Return [x, y] of the center of cell containing provided text 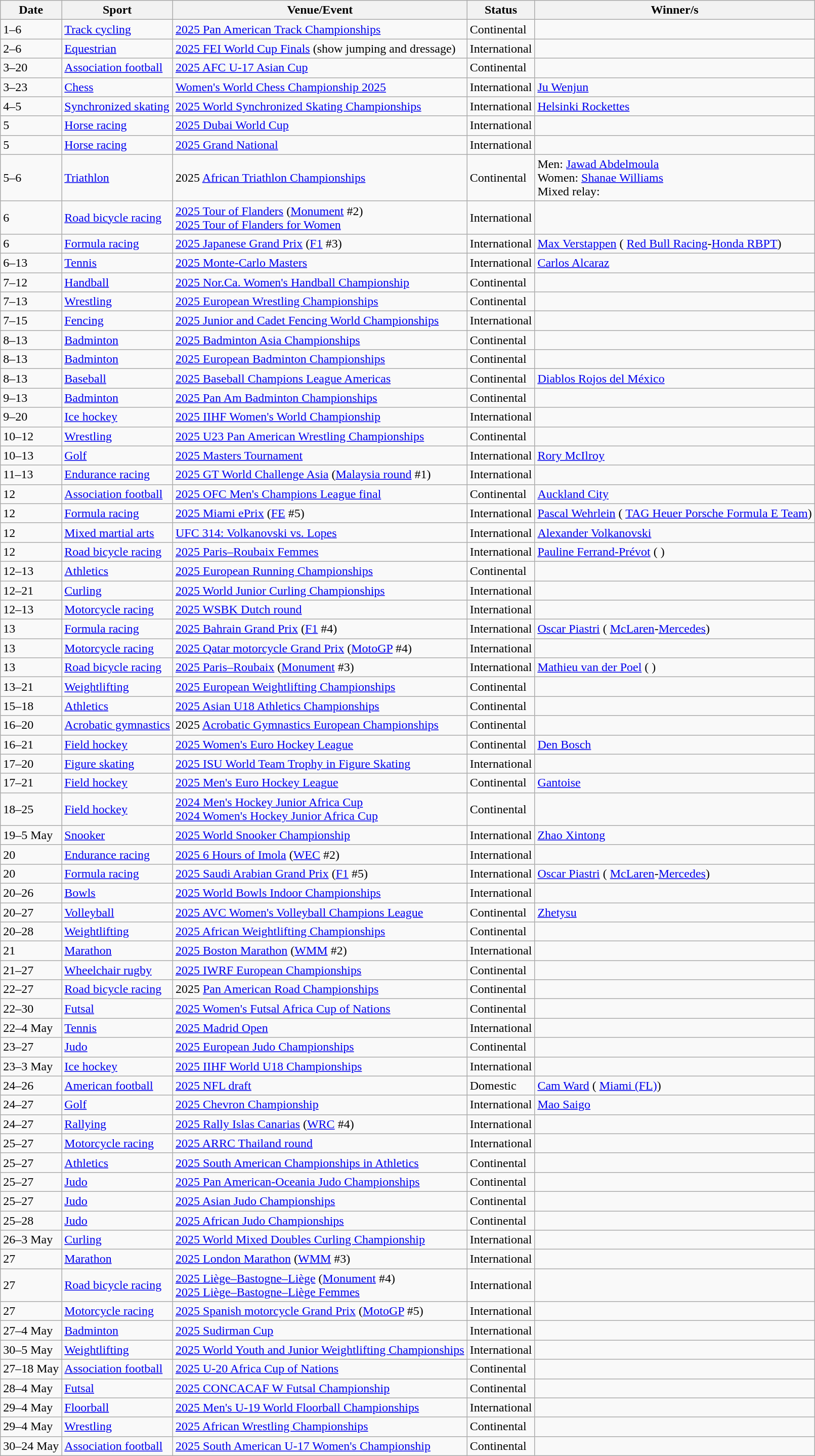
2025 6 Hours of Imola (WEC #2) [320, 854]
11–13 [31, 475]
9–13 [31, 398]
30–24 May [31, 1446]
2025 Sudirman Cup [320, 1330]
2025 South American U-17 Women's Championship [320, 1446]
25–28 [31, 1220]
3–20 [31, 68]
12–21 [31, 591]
Snooker [117, 835]
Women's World Chess Championship 2025 [320, 87]
Zhao Xintong [675, 835]
2025 Chevron Championship [320, 1105]
21 [31, 951]
10–13 [31, 455]
Track cycling [117, 29]
Acrobatic gymnastics [117, 725]
2025 CONCACAF W Futsal Championship [320, 1388]
3–23 [31, 87]
13–21 [31, 687]
2025 Boston Marathon (WMM #2) [320, 951]
5–6 [31, 178]
2025 African Triathlon Championships [320, 178]
2025 Acrobatic Gymnastics European Championships [320, 725]
2025 World Bowls Indoor Championships [320, 893]
2025 Pan American Track Championships [320, 29]
Bowls [117, 893]
Gantoise [675, 783]
Alexander Volkanovski [675, 532]
2025 Qatar motorcycle Grand Prix (MotoGP #4) [320, 648]
Venue/Event [320, 10]
2025 Grand National [320, 145]
Carlos Alcaraz [675, 263]
10–12 [31, 436]
Baseball [117, 379]
2025 Men's U-19 World Floorball Championships [320, 1407]
2025 AFC U-17 Asian Cup [320, 68]
26–3 May [31, 1240]
Mao Saigo [675, 1105]
2025 Liège–Bastogne–Liège (Monument #4) 2025 Liège–Bastogne–Liège Femmes [320, 1285]
Triathlon [117, 178]
2025 Pan American-Oceania Judo Championships [320, 1182]
Zhetysu [675, 912]
2025 NFL draft [320, 1086]
2025 European Judo Championships [320, 1047]
2025 Asian Judo Championships [320, 1201]
4–5 [31, 106]
Rallying [117, 1124]
Pascal Wehrlein ( TAG Heuer Porsche Formula E Team) [675, 513]
2025 U-20 Africa Cup of Nations [320, 1369]
2025 Bahrain Grand Prix (F1 #4) [320, 629]
Pauline Ferrand-Prévot ( ) [675, 552]
Floorball [117, 1407]
Fencing [117, 321]
2025 Monte-Carlo Masters [320, 263]
2025 Dubai World Cup [320, 126]
24–26 [31, 1086]
Handball [117, 282]
2–6 [31, 49]
Diablos Rojos del México [675, 379]
Cam Ward ( Miami (FL)) [675, 1086]
2025 South American Championships in Athletics [320, 1162]
Volleyball [117, 912]
2025 OFC Men's Champions League final [320, 494]
7–12 [31, 282]
2025 African Judo Championships [320, 1220]
16–21 [31, 744]
2025 European Running Championships [320, 571]
2025 African Weightlifting Championships [320, 932]
2025 Women's Euro Hockey League [320, 744]
6–13 [31, 263]
2025 Men's Euro Hockey League [320, 783]
Winner/s [675, 10]
Status [501, 10]
American football [117, 1086]
20–28 [31, 932]
2025 Women's Futsal Africa Cup of Nations [320, 1009]
2025 GT World Challenge Asia (Malaysia round #1) [320, 475]
2025 Paris–Roubaix Femmes [320, 552]
2024 Men's Hockey Junior Africa Cup 2024 Women's Hockey Junior Africa Cup [320, 809]
Synchronized skating [117, 106]
Rory McIlroy [675, 455]
2025 Asian U18 Athletics Championships [320, 706]
2025 U23 Pan American Wrestling Championships [320, 436]
2025 Nor.Ca. Women's Handball Championship [320, 282]
2025 AVC Women's Volleyball Champions League [320, 912]
15–18 [31, 706]
17–21 [31, 783]
22–30 [31, 1009]
2025 WSBK Dutch round [320, 610]
Mathieu van der Poel ( ) [675, 668]
22–4 May [31, 1028]
2025 FEI World Cup Finals (show jumping and dressage) [320, 49]
Men: Jawad Abdelmoula Women: Shanae Williams Mixed relay: [675, 178]
Den Bosch [675, 744]
2025 Masters Tournament [320, 455]
2025 Miami ePrix (FE #5) [320, 513]
2025 Junior and Cadet Fencing World Championships [320, 321]
Date [31, 10]
Ju Wenjun [675, 87]
Auckland City [675, 494]
23–27 [31, 1047]
2025 London Marathon (WMM #3) [320, 1259]
1–6 [31, 29]
2025 IIHF Women's World Championship [320, 417]
18–25 [31, 809]
Chess [117, 87]
2025 World Snooker Championship [320, 835]
2025 IWRF European Championships [320, 970]
2025 Badminton Asia Championships [320, 340]
2025 Baseball Champions League Americas [320, 379]
2025 ISU World Team Trophy in Figure Skating [320, 764]
Wheelchair rugby [117, 970]
20–26 [31, 893]
27–4 May [31, 1330]
2025 Pan American Road Championships [320, 989]
2025 ARRC Thailand round [320, 1143]
30–5 May [31, 1350]
2025 World Mixed Doubles Curling Championship [320, 1240]
2025 Saudi Arabian Grand Prix (F1 #5) [320, 873]
2025 Tour of Flanders (Monument #2) 2025 Tour of Flanders for Women [320, 218]
Figure skating [117, 764]
2025 Japanese Grand Prix (F1 #3) [320, 243]
Domestic [501, 1086]
Helsinki Rockettes [675, 106]
Mixed martial arts [117, 532]
UFC 314: Volkanovski vs. Lopes [320, 532]
Max Verstappen ( Red Bull Racing-Honda RBPT) [675, 243]
2025 European Wrestling Championships [320, 302]
2025 European Badminton Championships [320, 359]
23–3 May [31, 1066]
22–27 [31, 989]
16–20 [31, 725]
Equestrian [117, 49]
9–20 [31, 417]
27–18 May [31, 1369]
7–13 [31, 302]
2025 Madrid Open [320, 1028]
Sport [117, 10]
20–27 [31, 912]
19–5 May [31, 835]
2025 Spanish motorcycle Grand Prix (MotoGP #5) [320, 1311]
7–15 [31, 321]
17–20 [31, 764]
2025 Pan Am Badminton Championships [320, 398]
2025 World Youth and Junior Weightlifting Championships [320, 1350]
2025 World Junior Curling Championships [320, 591]
21–27 [31, 970]
2025 IIHF World U18 Championships [320, 1066]
2025 Rally Islas Canarias (WRC #4) [320, 1124]
2025 Paris–Roubaix (Monument #3) [320, 668]
2025 European Weightlifting Championships [320, 687]
2025 African Wrestling Championships [320, 1427]
2025 World Synchronized Skating Championships [320, 106]
28–4 May [31, 1388]
